Output the [x, y] coordinate of the center of the cell containing the given text.  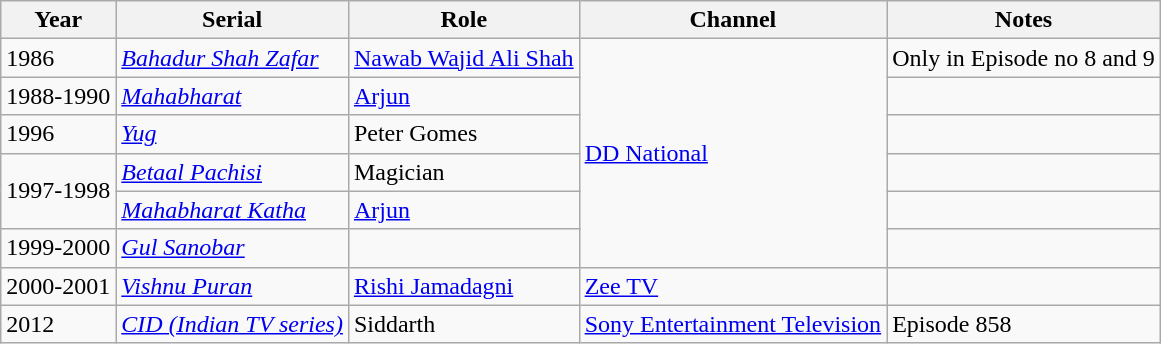
Rishi Jamadagni [464, 286]
Serial [232, 20]
Bahadur Shah Zafar [232, 58]
Mahabharat [232, 96]
Mahabharat Katha [232, 210]
Siddarth [464, 324]
Only in Episode no 8 and 9 [1024, 58]
Vishnu Puran [232, 286]
Betaal Pachisi [232, 172]
Episode 858 [1024, 324]
2012 [58, 324]
Yug [232, 134]
Peter Gomes [464, 134]
Nawab Wajid Ali Shah [464, 58]
Sony Entertainment Television [733, 324]
Year [58, 20]
Gul Sanobar [232, 248]
Notes [1024, 20]
1996 [58, 134]
1986 [58, 58]
Role [464, 20]
Channel [733, 20]
2000-2001 [58, 286]
Zee TV [733, 286]
1997-1998 [58, 191]
DD National [733, 153]
1999-2000 [58, 248]
1988-1990 [58, 96]
CID (Indian TV series) [232, 324]
Magician [464, 172]
